Return [X, Y] of the center of cell containing provided text 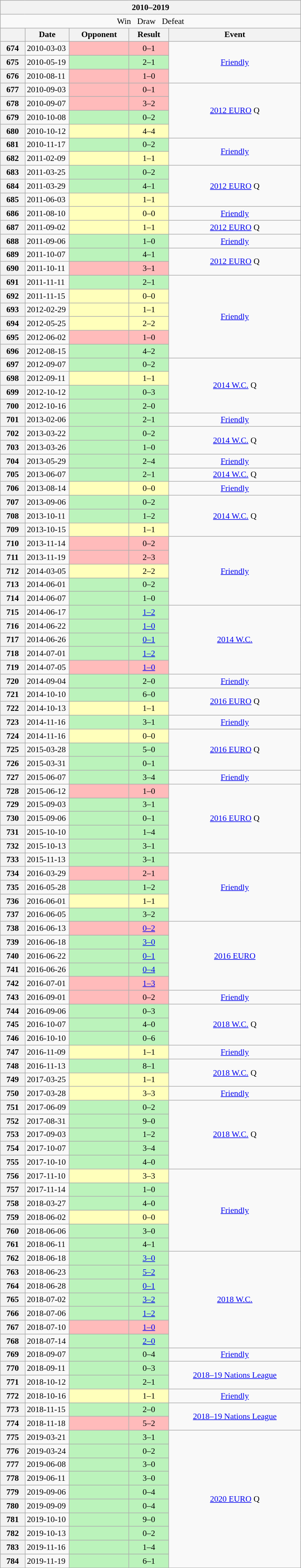
721 [13, 695]
758 [13, 1204]
2015-10-13 [47, 846]
764 [13, 1286]
2012-10-16 [47, 406]
2017-09-03 [47, 1135]
2017-03-25 [47, 1080]
775 [13, 1437]
2015-09-06 [47, 819]
2016 EURO [235, 956]
770 [13, 1368]
2014-07-05 [47, 667]
2016-06-22 [47, 956]
2015-06-12 [47, 791]
693 [13, 310]
2010-09-03 [47, 90]
2015-10-10 [47, 832]
4–4 [149, 131]
747 [13, 1052]
2018-09-11 [47, 1368]
Opponent [99, 35]
2010-11-17 [47, 145]
2011-08-10 [47, 214]
692 [13, 296]
742 [13, 984]
2016-10-10 [47, 1039]
2010-10-08 [47, 117]
2015-06-07 [47, 777]
2012-09-11 [47, 379]
2011-02-09 [47, 159]
717 [13, 640]
768 [13, 1341]
726 [13, 764]
779 [13, 1492]
723 [13, 722]
Result [149, 35]
2011-09-06 [47, 241]
Event [235, 35]
778 [13, 1478]
2010-09-07 [47, 104]
5–0 [149, 750]
674 [13, 49]
2013-06-07 [47, 475]
762 [13, 1258]
715 [13, 612]
2018-10-12 [47, 1382]
2016-03-29 [47, 874]
689 [13, 255]
2015-03-31 [47, 764]
738 [13, 929]
707 [13, 502]
2019-09-09 [47, 1506]
2017-08-31 [47, 1121]
2017-11-14 [47, 1190]
2019-03-21 [47, 1437]
2010-05-19 [47, 63]
2020 EURO Q [235, 1499]
2014-03-05 [47, 571]
744 [13, 1011]
763 [13, 1272]
2019-09-06 [47, 1492]
2016-11-09 [47, 1052]
685 [13, 200]
2016-09-06 [47, 1011]
2019-06-11 [47, 1478]
698 [13, 379]
2–3 [149, 557]
2013-10-11 [47, 516]
780 [13, 1506]
733 [13, 860]
2013-10-15 [47, 530]
688 [13, 241]
743 [13, 997]
2015-09-03 [47, 805]
734 [13, 874]
2012-06-02 [47, 337]
Date [47, 35]
2013-03-26 [47, 447]
751 [13, 1107]
777 [13, 1465]
2011-03-25 [47, 173]
2014-06-07 [47, 599]
684 [13, 186]
716 [13, 626]
731 [13, 832]
2016-09-01 [47, 997]
2012-09-07 [47, 365]
759 [13, 1217]
680 [13, 131]
2013-11-19 [47, 557]
676 [13, 76]
2016-06-26 [47, 970]
2011-11-11 [47, 282]
713 [13, 585]
761 [13, 1245]
724 [13, 736]
725 [13, 750]
683 [13, 173]
2016-06-05 [47, 915]
2013-08-14 [47, 489]
2017-11-10 [47, 1176]
691 [13, 282]
756 [13, 1176]
710 [13, 544]
706 [13, 489]
2018-07-14 [47, 1341]
705 [13, 475]
2010-10-12 [47, 131]
760 [13, 1231]
690 [13, 269]
2014-06-17 [47, 612]
2014-06-26 [47, 640]
728 [13, 791]
686 [13, 214]
781 [13, 1520]
711 [13, 557]
2013-09-06 [47, 502]
772 [13, 1396]
2017-10-10 [47, 1162]
8–1 [149, 1066]
2012-10-12 [47, 392]
2014-10-10 [47, 695]
2016-07-01 [47, 984]
6–0 [149, 695]
697 [13, 365]
2014-06-22 [47, 626]
694 [13, 324]
722 [13, 709]
2012-02-29 [47, 310]
719 [13, 667]
701 [13, 420]
750 [13, 1094]
679 [13, 117]
776 [13, 1451]
2018-06-28 [47, 1286]
2019-06-08 [47, 1465]
2018-07-06 [47, 1314]
737 [13, 915]
2014-07-01 [47, 654]
2018 W.C. [235, 1300]
2018-06-06 [47, 1231]
2016-06-01 [47, 901]
2018-03-27 [47, 1204]
708 [13, 516]
766 [13, 1314]
2014-09-04 [47, 681]
2018-06-23 [47, 1272]
718 [13, 654]
712 [13, 571]
2011-10-07 [47, 255]
4–2 [149, 351]
2018-06-18 [47, 1258]
2011-11-15 [47, 296]
2016-06-13 [47, 929]
678 [13, 104]
2010-08-11 [47, 76]
704 [13, 461]
687 [13, 227]
774 [13, 1424]
682 [13, 159]
739 [13, 942]
0–6 [149, 1039]
727 [13, 777]
745 [13, 1025]
735 [13, 887]
782 [13, 1534]
2018-11-18 [47, 1424]
769 [13, 1355]
2016-06-18 [47, 942]
681 [13, 145]
2011-06-03 [47, 200]
767 [13, 1327]
6–1 [149, 1561]
Win Draw Defeat [150, 21]
752 [13, 1121]
1–3 [149, 984]
2016-05-28 [47, 887]
2019-03-24 [47, 1451]
765 [13, 1300]
2018-07-10 [47, 1327]
2013-11-14 [47, 544]
2019-10-13 [47, 1534]
729 [13, 805]
2011-09-02 [47, 227]
695 [13, 337]
2011-03-29 [47, 186]
2011-10-11 [47, 269]
2018-07-02 [47, 1300]
2018-09-07 [47, 1355]
740 [13, 956]
741 [13, 970]
2010-03-03 [47, 49]
2017-10-07 [47, 1149]
703 [13, 447]
2014-06-01 [47, 585]
2013-05-29 [47, 461]
677 [13, 90]
709 [13, 530]
757 [13, 1190]
2017-03-28 [47, 1094]
2010–2019 [150, 7]
2018-10-16 [47, 1396]
2–4 [149, 461]
746 [13, 1039]
2014-10-13 [47, 709]
2018-06-02 [47, 1217]
699 [13, 392]
2017-06-09 [47, 1107]
2014 W.C. [235, 640]
2018-06-11 [47, 1245]
748 [13, 1066]
702 [13, 434]
2019-11-16 [47, 1547]
771 [13, 1382]
2013-03-22 [47, 434]
753 [13, 1135]
773 [13, 1410]
784 [13, 1561]
2012-05-25 [47, 324]
754 [13, 1149]
2012-08-15 [47, 351]
675 [13, 63]
755 [13, 1162]
736 [13, 901]
732 [13, 846]
783 [13, 1547]
2016-10-07 [47, 1025]
749 [13, 1080]
714 [13, 599]
696 [13, 351]
700 [13, 406]
2015-11-13 [47, 860]
2018-11-15 [47, 1410]
2016-11-13 [47, 1066]
2013-02-06 [47, 420]
2015-03-28 [47, 750]
720 [13, 681]
2019-11-19 [47, 1561]
2019-10-10 [47, 1520]
730 [13, 819]
